Extract the [X, Y] coordinate from the center of the cell holding the provided text.  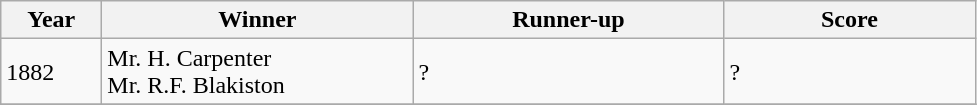
Year [52, 20]
Score [850, 20]
Runner-up [568, 20]
Winner [258, 20]
1882 [52, 72]
Mr. H. Carpenter Mr. R.F. Blakiston [258, 72]
